Detect which cell encompasses the target text, then output its [X, Y] center coordinate. 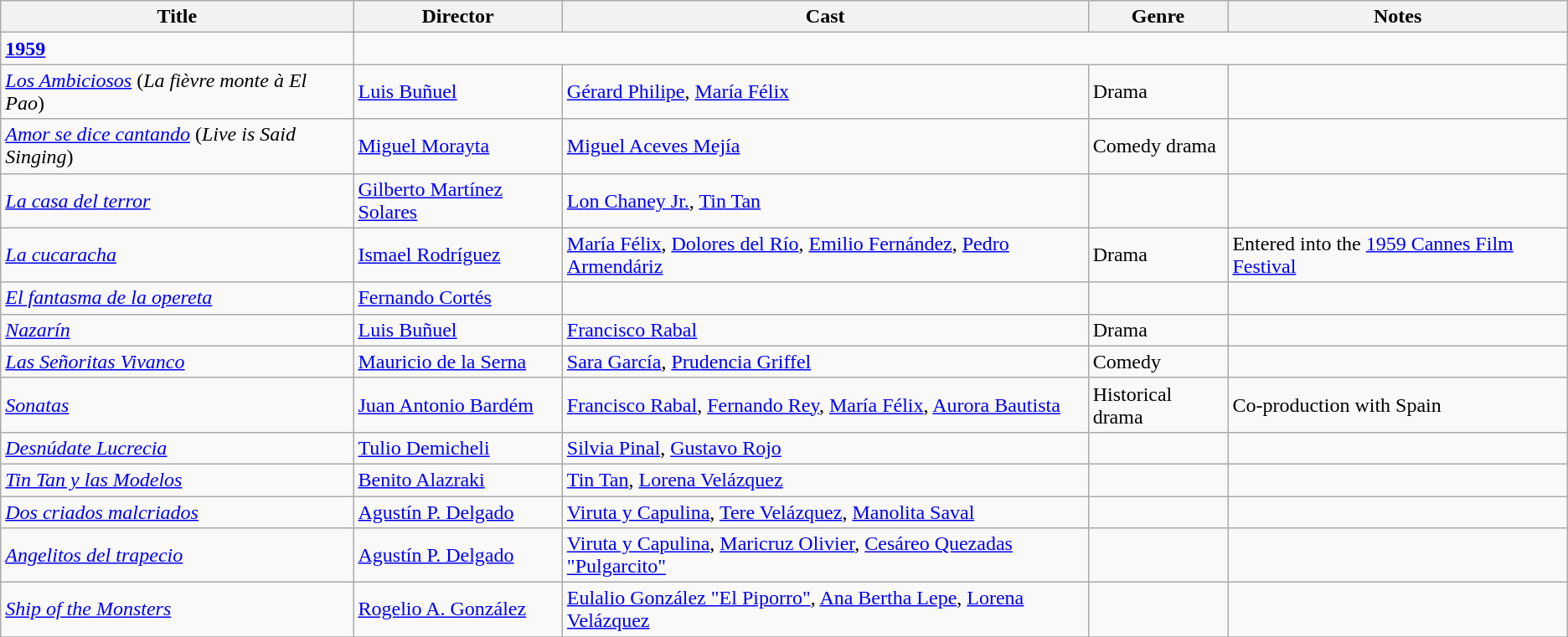
La cucaracha [178, 254]
Director [457, 17]
Angelitos del trapecio [178, 556]
Eulalio González "El Piporro", Ana Bertha Lepe, Lorena Velázquez [825, 609]
Historical drama [1158, 405]
1959 [178, 49]
Viruta y Capulina, Maricruz Olivier, Cesáreo Quezadas "Pulgarcito" [825, 556]
Amor se dice cantando (Live is Said Singing) [178, 146]
Co-production with Spain [1397, 405]
Cast [825, 17]
Sara García, Prudencia Griffel [825, 362]
El fantasma de la opereta [178, 298]
Francisco Rabal [825, 330]
Entered into the 1959 Cannes Film Festival [1397, 254]
Gérard Philipe, María Félix [825, 92]
Comedy drama [1158, 146]
Ismael Rodríguez [457, 254]
Los Ambiciosos (La fièvre monte à El Pao) [178, 92]
Ship of the Monsters [178, 609]
Comedy [1158, 362]
Viruta y Capulina, Tere Velázquez, Manolita Saval [825, 511]
Tulio Demicheli [457, 448]
Notes [1397, 17]
Miguel Morayta [457, 146]
Tin Tan, Lorena Velázquez [825, 480]
María Félix, Dolores del Río, Emilio Fernández, Pedro Armendáriz [825, 254]
Benito Alazraki [457, 480]
Las Señoritas Vivanco [178, 362]
Tin Tan y las Modelos [178, 480]
Juan Antonio Bardém [457, 405]
Nazarín [178, 330]
Desnúdate Lucrecia [178, 448]
Fernando Cortés [457, 298]
Dos criados malcriados [178, 511]
La casa del terror [178, 201]
Mauricio de la Serna [457, 362]
Sonatas [178, 405]
Lon Chaney Jr., Tin Tan [825, 201]
Miguel Aceves Mejía [825, 146]
Title [178, 17]
Rogelio A. González [457, 609]
Genre [1158, 17]
Silvia Pinal, Gustavo Rojo [825, 448]
Francisco Rabal, Fernando Rey, María Félix, Aurora Bautista [825, 405]
Gilberto Martínez Solares [457, 201]
